Provide the (X, Y) coordinate of the cell's center where the given text is located.  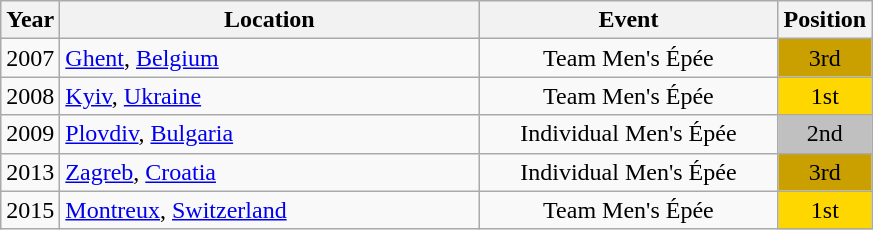
2009 (30, 134)
Location (270, 20)
Year (30, 20)
Montreux, Switzerland (270, 210)
2013 (30, 172)
2015 (30, 210)
Kyiv, Ukraine (270, 96)
Plovdiv, Bulgaria (270, 134)
2008 (30, 96)
Zagreb, Croatia (270, 172)
2007 (30, 58)
Event (628, 20)
Ghent, Belgium (270, 58)
Position (825, 20)
2nd (825, 134)
